Locate the cell with the specified text and output its [X, Y] center coordinate. 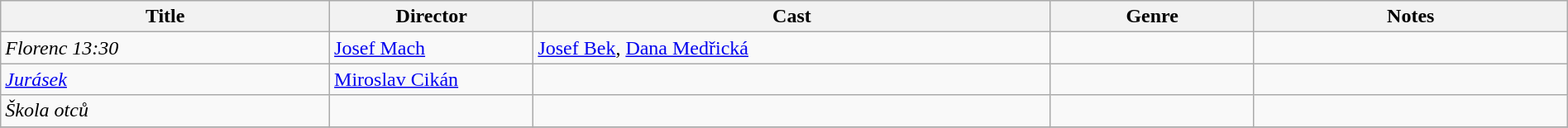
Josef Bek, Dana Medřická [792, 48]
Notes [1411, 17]
Director [432, 17]
Genre [1152, 17]
Florenc 13:30 [165, 48]
Cast [792, 17]
Jurásek [165, 79]
Title [165, 17]
Josef Mach [432, 48]
Škola otců [165, 111]
Miroslav Cikán [432, 79]
